Output the (x, y) coordinate of the center of the cell containing the given text.  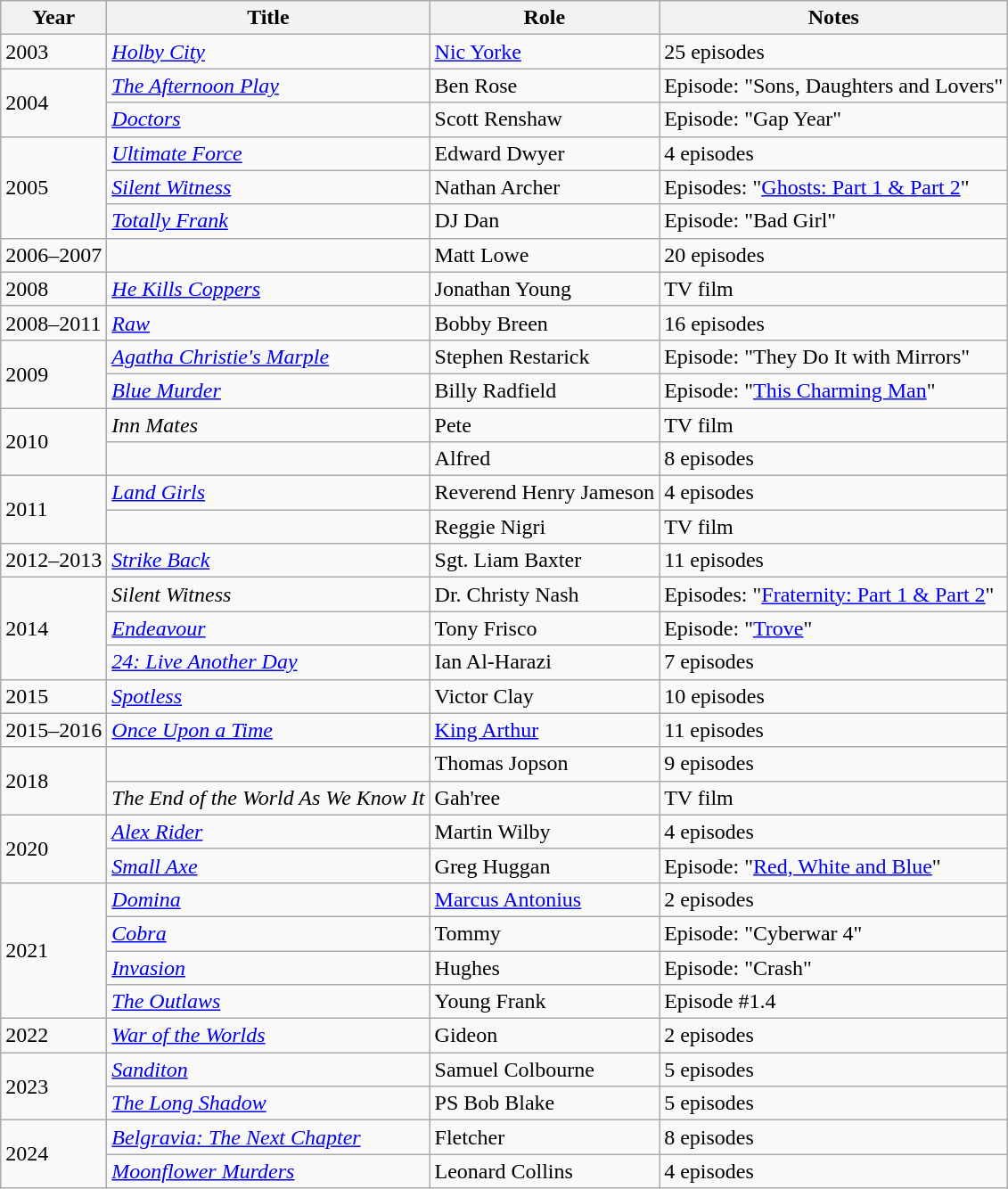
Episode: "Sons, Daughters and Lovers" (834, 86)
Year (53, 18)
Greg Huggan (545, 865)
24: Live Another Day (268, 662)
2005 (53, 187)
Gah'ree (545, 798)
Jonathan Young (545, 289)
Title (268, 18)
10 episodes (834, 696)
2012–2013 (53, 561)
Holby City (268, 52)
Victor Clay (545, 696)
Episode: "They Do It with Mirrors" (834, 357)
Small Axe (268, 865)
The Afternoon Play (268, 86)
Alex Rider (268, 832)
Marcus Antonius (545, 899)
Spotless (268, 696)
Bobby Breen (545, 323)
Pete (545, 425)
Nathan Archer (545, 187)
Hughes (545, 967)
2020 (53, 849)
2015–2016 (53, 730)
Ian Al-Harazi (545, 662)
Episode: "Red, White and Blue" (834, 865)
2015 (53, 696)
Land Girls (268, 493)
Raw (268, 323)
Agatha Christie's Marple (268, 357)
2018 (53, 781)
2021 (53, 950)
PS Bob Blake (545, 1103)
2014 (53, 628)
Strike Back (268, 561)
Scott Renshaw (545, 119)
Doctors (268, 119)
Samuel Colbourne (545, 1070)
20 episodes (834, 255)
Episodes: "Fraternity: Part 1 & Part 2" (834, 594)
9 episodes (834, 764)
2022 (53, 1036)
Reggie Nigri (545, 527)
Episode: "Crash" (834, 967)
25 episodes (834, 52)
Once Upon a Time (268, 730)
Ultimate Force (268, 153)
Episode: "Trove" (834, 628)
War of the Worlds (268, 1036)
2008 (53, 289)
2011 (53, 510)
Cobra (268, 933)
Leonard Collins (545, 1171)
Martin Wilby (545, 832)
Episodes: "Ghosts: Part 1 & Part 2" (834, 187)
The Long Shadow (268, 1103)
Episode: "Gap Year" (834, 119)
DJ Dan (545, 221)
2006–2007 (53, 255)
Dr. Christy Nash (545, 594)
Sgt. Liam Baxter (545, 561)
Alfred (545, 459)
Episode: "Bad Girl" (834, 221)
The End of the World As We Know It (268, 798)
Fletcher (545, 1137)
Tony Frisco (545, 628)
Ben Rose (545, 86)
Tommy (545, 933)
Edward Dwyer (545, 153)
Moonflower Murders (268, 1171)
Episode: "Cyberwar 4" (834, 933)
2010 (53, 442)
2009 (53, 373)
7 episodes (834, 662)
Inn Mates (268, 425)
Young Frank (545, 1002)
Invasion (268, 967)
Gideon (545, 1036)
2003 (53, 52)
Reverend Henry Jameson (545, 493)
Notes (834, 18)
Domina (268, 899)
Endeavour (268, 628)
Blue Murder (268, 390)
Billy Radfield (545, 390)
Episode: "This Charming Man" (834, 390)
Belgravia: The Next Chapter (268, 1137)
2024 (53, 1154)
Stephen Restarick (545, 357)
Sanditon (268, 1070)
2023 (53, 1086)
He Kills Coppers (268, 289)
Totally Frank (268, 221)
King Arthur (545, 730)
Matt Lowe (545, 255)
Episode #1.4 (834, 1002)
2008–2011 (53, 323)
Role (545, 18)
Thomas Jopson (545, 764)
Nic Yorke (545, 52)
The Outlaws (268, 1002)
16 episodes (834, 323)
2004 (53, 102)
